Determine the [x, y] coordinate at the center of the cell enclosing the given text.  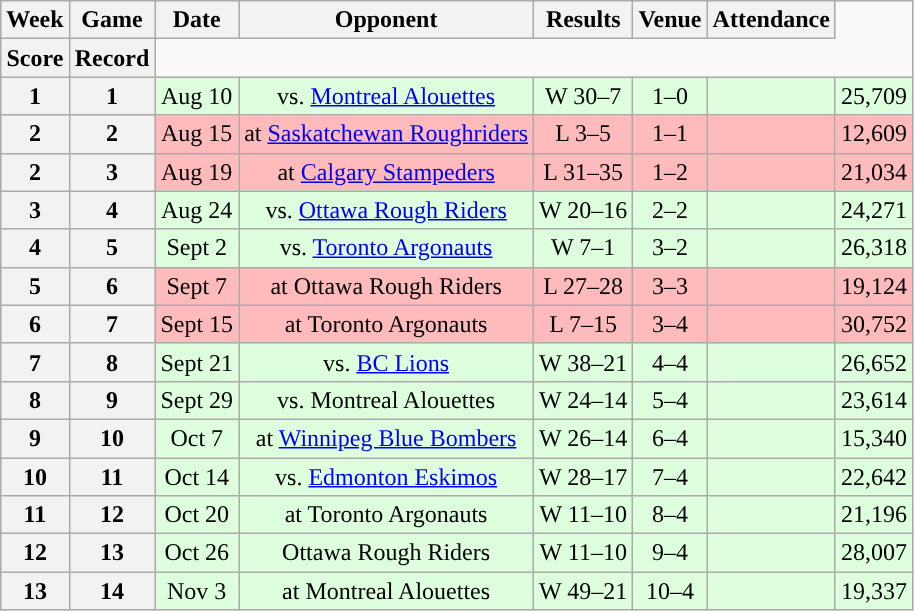
3–4 [670, 324]
W 28–17 [584, 477]
Sept 2 [197, 248]
Week [35, 20]
L 3–5 [584, 134]
W 26–14 [584, 438]
Aug 10 [197, 96]
Sept 21 [197, 362]
at Calgary Stampeders [386, 172]
15,340 [874, 438]
at Montreal Alouettes [386, 591]
Ottawa Rough Riders [386, 553]
Sept 7 [197, 286]
Attendance [771, 20]
1–0 [670, 96]
Oct 14 [197, 477]
W 24–14 [584, 400]
7–4 [670, 477]
vs. Edmonton Eskimos [386, 477]
L 27–28 [584, 286]
25,709 [874, 96]
L 31–35 [584, 172]
19,124 [874, 286]
Opponent [386, 20]
W 7–1 [584, 248]
W 30–7 [584, 96]
W 49–21 [584, 591]
Aug 19 [197, 172]
Results [584, 20]
Oct 26 [197, 553]
2–2 [670, 210]
1–2 [670, 172]
3–2 [670, 248]
1–1 [670, 134]
10–4 [670, 591]
24,271 [874, 210]
Sept 15 [197, 324]
Oct 7 [197, 438]
vs. Ottawa Rough Riders [386, 210]
Record [112, 58]
28,007 [874, 553]
Date [197, 20]
21,196 [874, 515]
Sept 29 [197, 400]
W 38–21 [584, 362]
26,318 [874, 248]
Oct 20 [197, 515]
at Saskatchewan Roughriders [386, 134]
14 [112, 591]
Aug 24 [197, 210]
vs. BC Lions [386, 362]
Venue [670, 20]
at Ottawa Rough Riders [386, 286]
22,642 [874, 477]
26,652 [874, 362]
19,337 [874, 591]
3–3 [670, 286]
8–4 [670, 515]
Game [112, 20]
Nov 3 [197, 591]
4–4 [670, 362]
vs. Toronto Argonauts [386, 248]
L 7–15 [584, 324]
30,752 [874, 324]
6–4 [670, 438]
12,609 [874, 134]
9–4 [670, 553]
Score [35, 58]
W 20–16 [584, 210]
Aug 15 [197, 134]
21,034 [874, 172]
at Winnipeg Blue Bombers [386, 438]
5–4 [670, 400]
23,614 [874, 400]
